Extract the (x, y) coordinate from the center of the cell holding the provided text.  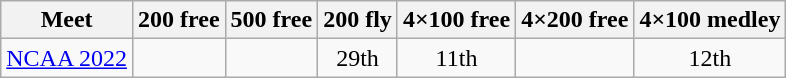
Meet (67, 20)
NCAA 2022 (67, 58)
200 free (178, 20)
11th (456, 58)
4×100 free (456, 20)
500 free (272, 20)
4×100 medley (710, 20)
29th (358, 58)
12th (710, 58)
200 fly (358, 20)
4×200 free (575, 20)
